Output the (x, y) coordinate of the center of the cell containing the given text.  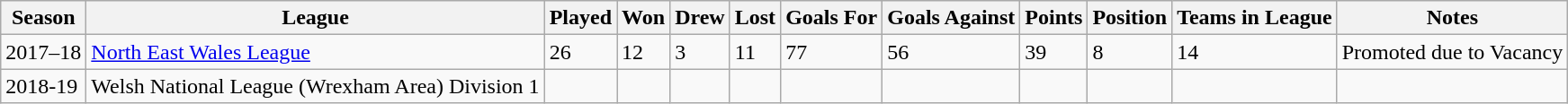
Notes (1452, 18)
14 (1255, 52)
Lost (755, 18)
39 (1054, 52)
26 (580, 52)
77 (831, 52)
North East Wales League (315, 52)
Welsh National League (Wrexham Area) Division 1 (315, 86)
Promoted due to Vacancy (1452, 52)
Position (1130, 18)
Teams in League (1255, 18)
Drew (700, 18)
8 (1130, 52)
3 (700, 52)
Played (580, 18)
2017–18 (43, 52)
League (315, 18)
Won (644, 18)
11 (755, 52)
12 (644, 52)
2018-19 (43, 86)
56 (952, 52)
Goals For (831, 18)
Goals Against (952, 18)
Points (1054, 18)
Season (43, 18)
